Identify which cell holds the provided text, then report its [x, y] central coordinate. 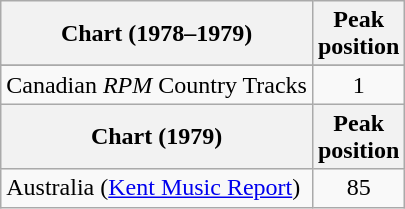
Canadian RPM Country Tracks [157, 85]
Australia (Kent Music Report) [157, 188]
1 [358, 85]
Chart (1978–1979) [157, 34]
85 [358, 188]
Chart (1979) [157, 136]
